Scan for the cell matching the given text and deliver its (x, y) coordinate at center. 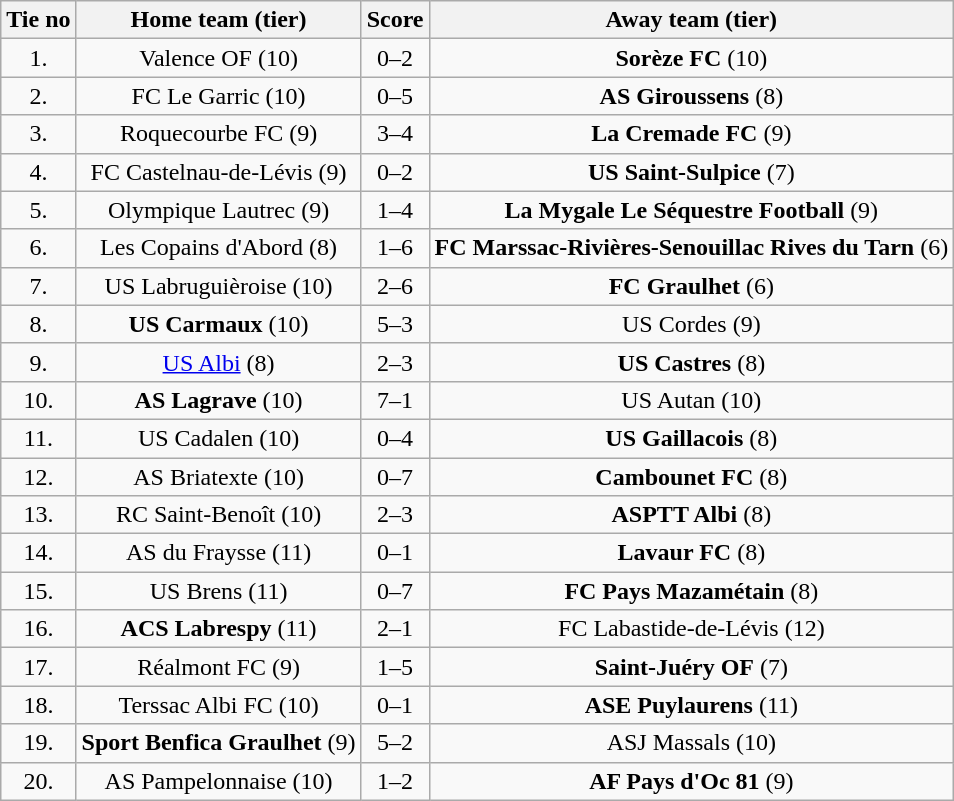
8. (38, 324)
17. (38, 667)
FC Labastide-de-Lévis (12) (692, 629)
1–2 (395, 781)
11. (38, 438)
ASPTT Albi (8) (692, 515)
20. (38, 781)
2–1 (395, 629)
Score (395, 20)
Roquecourbe FC (9) (218, 134)
15. (38, 591)
AS Giroussens (8) (692, 96)
Sorèze FC (10) (692, 58)
US Saint-Sulpice (7) (692, 172)
US Brens (11) (218, 591)
18. (38, 705)
7–1 (395, 400)
2–6 (395, 286)
7. (38, 286)
2. (38, 96)
FC Pays Mazamétain (8) (692, 591)
Réalmont FC (9) (218, 667)
US Autan (10) (692, 400)
Terssac Albi FC (10) (218, 705)
6. (38, 248)
19. (38, 743)
US Castres (8) (692, 362)
13. (38, 515)
La Cremade FC (9) (692, 134)
3. (38, 134)
5–2 (395, 743)
US Albi (8) (218, 362)
FC Le Garric (10) (218, 96)
4. (38, 172)
AS Briatexte (10) (218, 477)
FC Marssac-Rivières-Senouillac Rives du Tarn (6) (692, 248)
Away team (tier) (692, 20)
RC Saint-Benoît (10) (218, 515)
FC Castelnau-de-Lévis (9) (218, 172)
ASE Puylaurens (11) (692, 705)
1. (38, 58)
0–4 (395, 438)
Saint-Juéry OF (7) (692, 667)
3–4 (395, 134)
AS du Fraysse (11) (218, 553)
16. (38, 629)
1–4 (395, 210)
Les Copains d'Abord (8) (218, 248)
1–5 (395, 667)
La Mygale Le Séquestre Football (9) (692, 210)
Cambounet FC (8) (692, 477)
Lavaur FC (8) (692, 553)
ACS Labrespy (11) (218, 629)
9. (38, 362)
Valence OF (10) (218, 58)
AS Lagrave (10) (218, 400)
10. (38, 400)
5–3 (395, 324)
Olympique Lautrec (9) (218, 210)
14. (38, 553)
US Carmaux (10) (218, 324)
AS Pampelonnaise (10) (218, 781)
1–6 (395, 248)
US Labruguièroise (10) (218, 286)
Sport Benfica Graulhet (9) (218, 743)
Home team (tier) (218, 20)
AF Pays d'Oc 81 (9) (692, 781)
0–5 (395, 96)
US Gaillacois (8) (692, 438)
US Cordes (9) (692, 324)
12. (38, 477)
ASJ Massals (10) (692, 743)
Tie no (38, 20)
5. (38, 210)
US Cadalen (10) (218, 438)
FC Graulhet (6) (692, 286)
